Detect which cell encompasses the target text, then output its (X, Y) center coordinate. 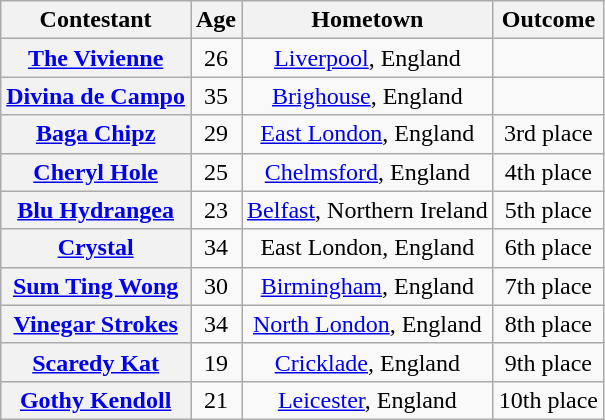
Birmingham, England (368, 286)
26 (216, 58)
Gothy Kendoll (96, 400)
The Vivienne (96, 58)
Outcome (548, 20)
8th place (548, 324)
Belfast, Northern Ireland (368, 210)
Brighouse, England (368, 96)
5th place (548, 210)
Hometown (368, 20)
Divina de Campo (96, 96)
10th place (548, 400)
23 (216, 210)
Baga Chipz (96, 134)
Chelmsford, England (368, 172)
Leicester, England (368, 400)
30 (216, 286)
Age (216, 20)
North London, England (368, 324)
Vinegar Strokes (96, 324)
Sum Ting Wong (96, 286)
25 (216, 172)
Liverpool, England (368, 58)
4th place (548, 172)
Scaredy Kat (96, 362)
35 (216, 96)
7th place (548, 286)
Cheryl Hole (96, 172)
3rd place (548, 134)
29 (216, 134)
19 (216, 362)
21 (216, 400)
Crystal (96, 248)
Cricklade, England (368, 362)
6th place (548, 248)
Blu Hydrangea (96, 210)
9th place (548, 362)
Contestant (96, 20)
